Provide the [X, Y] coordinate of the cell's center where the given text is located.  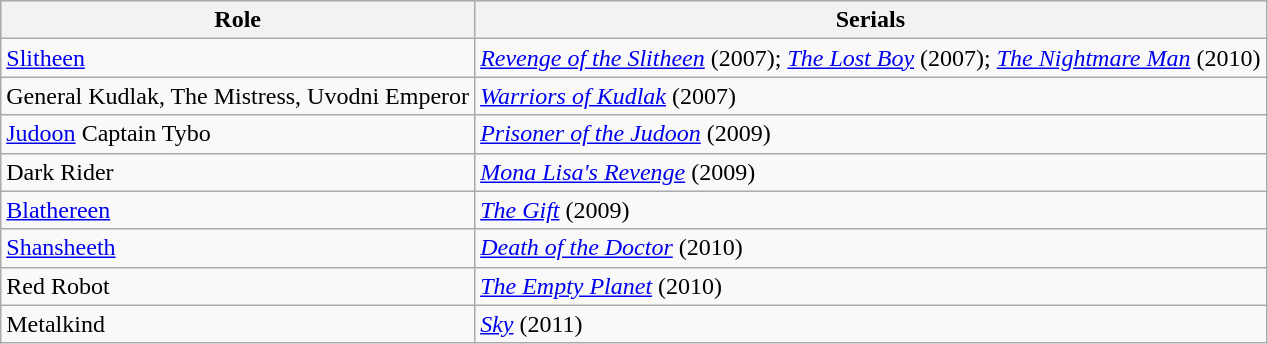
Revenge of the Slitheen (2007); The Lost Boy (2007); The Nightmare Man (2010) [870, 58]
Slitheen [238, 58]
Serials [870, 20]
Warriors of Kudlak (2007) [870, 96]
Judoon Captain Tybo [238, 134]
Dark Rider [238, 172]
The Gift (2009) [870, 210]
General Kudlak, The Mistress, Uvodni Emperor [238, 96]
Mona Lisa's Revenge (2009) [870, 172]
The Empty Planet (2010) [870, 286]
Blathereen [238, 210]
Death of the Doctor (2010) [870, 248]
Sky (2011) [870, 324]
Role [238, 20]
Shansheeth [238, 248]
Prisoner of the Judoon (2009) [870, 134]
Red Robot [238, 286]
Metalkind [238, 324]
